Provide the [X, Y] coordinate of the cell's center where the given text is located.  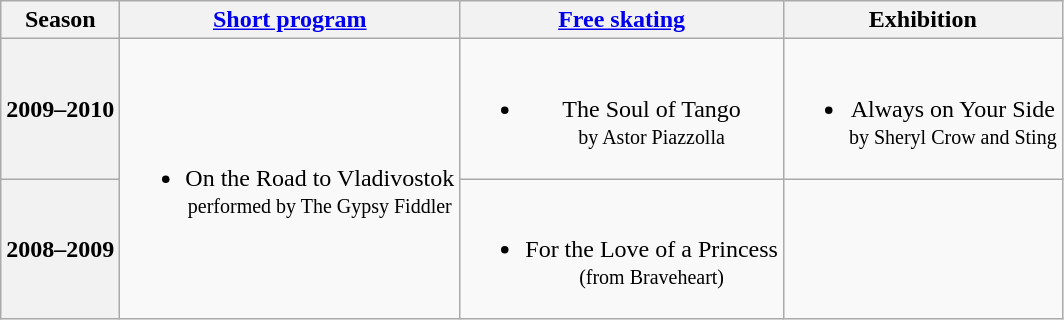
Short program [290, 20]
Always on Your Side by Sheryl Crow and Sting [922, 109]
For the Love of a Princess (from Braveheart) [622, 249]
Season [60, 20]
The Soul of Tango by Astor Piazzolla [622, 109]
On the Road to Vladivostok performed by The Gypsy Fiddler [290, 179]
Free skating [622, 20]
2009–2010 [60, 109]
2008–2009 [60, 249]
Exhibition [922, 20]
